Output the [X, Y] coordinate of the center of the cell containing the given text.  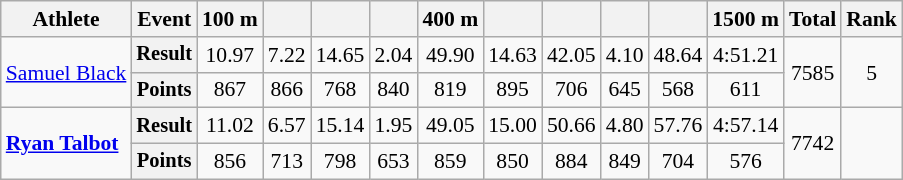
1.95 [393, 126]
840 [393, 90]
645 [625, 90]
850 [512, 162]
100 m [230, 19]
819 [450, 90]
15.00 [512, 126]
4.80 [625, 126]
713 [287, 162]
859 [450, 162]
856 [230, 162]
14.63 [512, 55]
57.76 [678, 126]
Ryan Talbot [66, 144]
704 [678, 162]
849 [625, 162]
576 [746, 162]
653 [393, 162]
7585 [812, 72]
2.04 [393, 55]
6.57 [287, 126]
11.02 [230, 126]
5 [872, 72]
895 [512, 90]
Samuel Black [66, 72]
4.10 [625, 55]
4:51.21 [746, 55]
798 [340, 162]
Athlete [66, 19]
49.90 [450, 55]
568 [678, 90]
1500 m [746, 19]
4:57.14 [746, 126]
866 [287, 90]
14.65 [340, 55]
884 [572, 162]
611 [746, 90]
400 m [450, 19]
867 [230, 90]
768 [340, 90]
48.64 [678, 55]
Event [164, 19]
7.22 [287, 55]
706 [572, 90]
42.05 [572, 55]
7742 [812, 144]
Total [812, 19]
15.14 [340, 126]
49.05 [450, 126]
50.66 [572, 126]
10.97 [230, 55]
Rank [872, 19]
